Detect which cell encompasses the target text, then output its (X, Y) center coordinate. 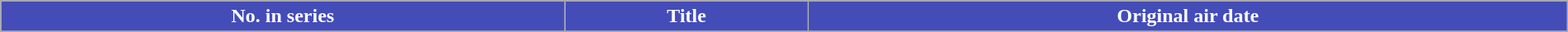
Original air date (1188, 16)
No. in series (283, 16)
Title (686, 16)
